Identify which cell holds the provided text, then report its (x, y) central coordinate. 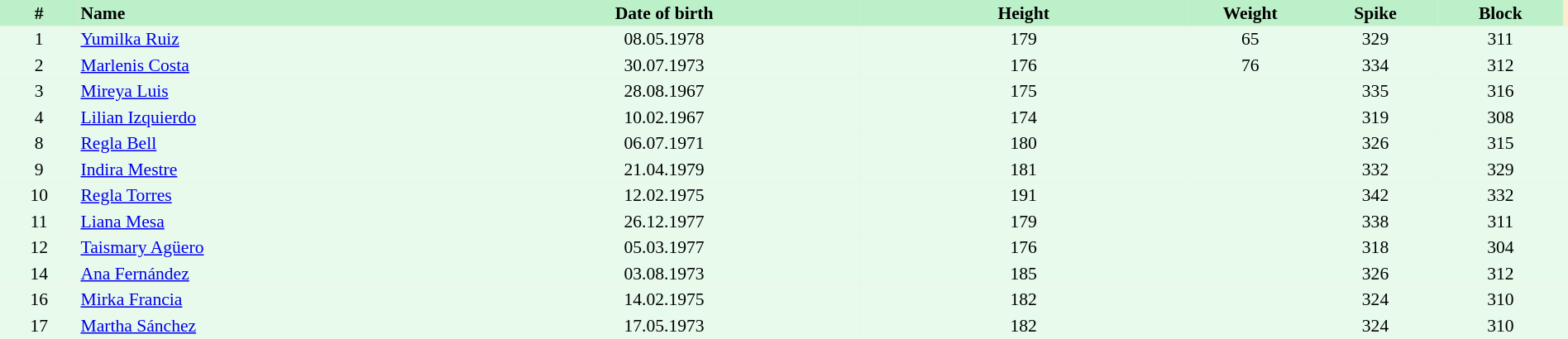
30.07.1973 (664, 65)
334 (1374, 65)
17 (39, 326)
Block (1500, 13)
Mireya Luis (273, 91)
4 (39, 117)
185 (1024, 274)
10.02.1967 (664, 117)
308 (1500, 117)
Liana Mesa (273, 222)
316 (1500, 91)
Spike (1374, 13)
Date of birth (664, 13)
342 (1374, 195)
335 (1374, 91)
76 (1250, 65)
Martha Sánchez (273, 326)
Regla Bell (273, 144)
21.04.1979 (664, 169)
65 (1250, 40)
2 (39, 65)
16 (39, 299)
318 (1374, 248)
180 (1024, 144)
14.02.1975 (664, 299)
11 (39, 222)
Weight (1250, 13)
Lilian Izquierdo (273, 117)
3 (39, 91)
Marlenis Costa (273, 65)
181 (1024, 169)
05.03.1977 (664, 248)
174 (1024, 117)
14 (39, 274)
Mirka Francia (273, 299)
17.05.1973 (664, 326)
Indira Mestre (273, 169)
12 (39, 248)
315 (1500, 144)
06.07.1971 (664, 144)
03.08.1973 (664, 274)
9 (39, 169)
304 (1500, 248)
1 (39, 40)
26.12.1977 (664, 222)
08.05.1978 (664, 40)
Regla Torres (273, 195)
Name (273, 13)
Yumilka Ruiz (273, 40)
# (39, 13)
28.08.1967 (664, 91)
319 (1374, 117)
Taismary Agüero (273, 248)
191 (1024, 195)
12.02.1975 (664, 195)
338 (1374, 222)
10 (39, 195)
175 (1024, 91)
Height (1024, 13)
8 (39, 144)
Ana Fernández (273, 274)
